Return the (X, Y) coordinate for the center point of the cell that contains the specified text.  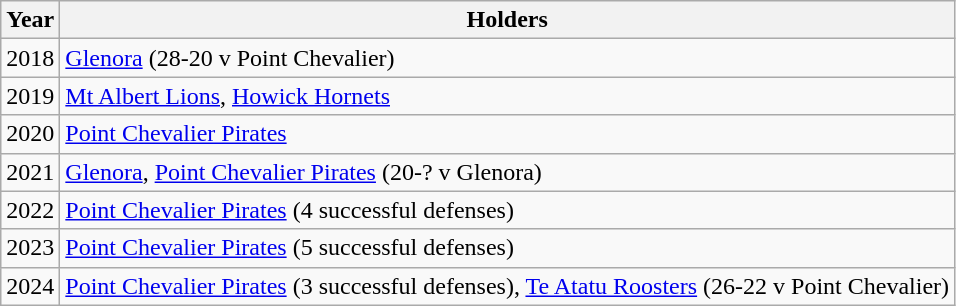
Point Chevalier Pirates (5 successful defenses) (508, 248)
2018 (30, 58)
2023 (30, 248)
2019 (30, 96)
2022 (30, 210)
Holders (508, 20)
2024 (30, 286)
Point Chevalier Pirates (4 successful defenses) (508, 210)
Year (30, 20)
Mt Albert Lions, Howick Hornets (508, 96)
Point Chevalier Pirates (508, 134)
Glenora (28-20 v Point Chevalier) (508, 58)
2020 (30, 134)
2021 (30, 172)
Glenora, Point Chevalier Pirates (20-? v Glenora) (508, 172)
Point Chevalier Pirates (3 successful defenses), Te Atatu Roosters (26-22 v Point Chevalier) (508, 286)
